Extract the [X, Y] coordinate from the center of the cell holding the provided text.  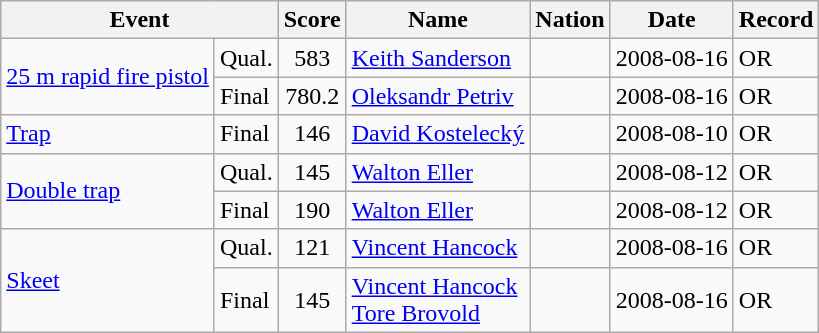
Name [438, 20]
Oleksandr Petriv [438, 96]
Skeet [108, 280]
Event [140, 20]
780.2 [312, 96]
146 [312, 134]
Record [776, 20]
Double trap [108, 191]
25 m rapid fire pistol [108, 77]
Trap [108, 134]
2008-08-10 [672, 134]
Vincent HancockTore Brovold [438, 300]
David Kostelecký [438, 134]
Score [312, 20]
Vincent Hancock [438, 248]
Keith Sanderson [438, 58]
121 [312, 248]
Nation [570, 20]
190 [312, 210]
583 [312, 58]
Date [672, 20]
